For the text-containing cell, return its midpoint in (X, Y) coordinate format. 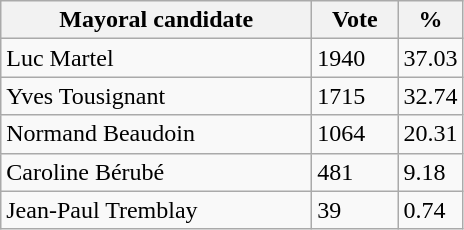
% (430, 20)
481 (355, 172)
39 (355, 210)
Normand Beaudoin (156, 134)
1940 (355, 58)
20.31 (430, 134)
Yves Tousignant (156, 96)
37.03 (430, 58)
1715 (355, 96)
Mayoral candidate (156, 20)
1064 (355, 134)
Caroline Bérubé (156, 172)
Jean-Paul Tremblay (156, 210)
32.74 (430, 96)
Luc Martel (156, 58)
9.18 (430, 172)
0.74 (430, 210)
Vote (355, 20)
